Determine the [X, Y] coordinate at the center of the cell enclosing the given text.  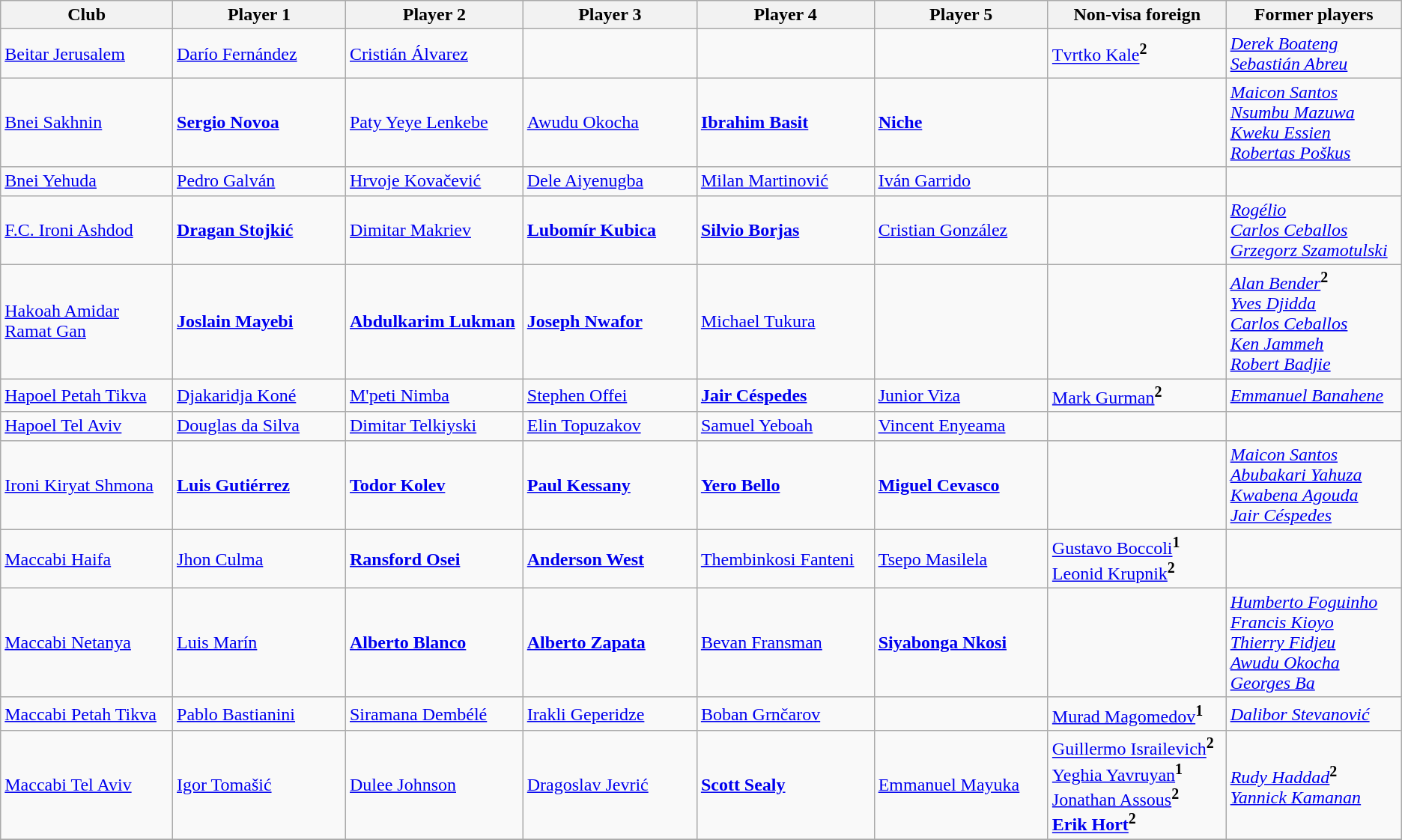
Elin Topuzakov [610, 426]
Maccabi Petah Tikva [87, 714]
Alan Bender2 Yves Djidda Carlos Ceballos Ken Jammeh Robert Badjie [1314, 322]
Jhon Culma [259, 559]
Igor Tomašić [259, 785]
Stephen Offei [610, 395]
Maccabi Netanya [87, 642]
Lubomír Kubica [610, 230]
Club [87, 15]
Non-visa foreign [1137, 15]
Humberto Foguinho Francis Kioyo Thierry Fidjeu Awudu Okocha Georges Ba [1314, 642]
Junior Viza [961, 395]
F.C. Ironi Ashdod [87, 230]
Bnei Sakhnin [87, 123]
Abdulkarim Lukman [434, 322]
Ironi Kiryat Shmona [87, 485]
Hakoah Amidar Ramat Gan [87, 322]
Murad Magomedov1 [1137, 714]
Luis Marín [259, 642]
Vincent Enyeama [961, 426]
Mark Gurman2 [1137, 395]
Luis Gutiérrez [259, 485]
Maicon Santos Abubakari Yahuza Kwabena Agouda Jair Céspedes [1314, 485]
Irakli Geperidze [610, 714]
Derek Boateng Sebastián Abreu [1314, 54]
Samuel Yeboah [785, 426]
Dragan Stojkić [259, 230]
Former players [1314, 15]
M'peti Nimba [434, 395]
Maicon Santos Nsumbu Mazuwa Kweku Essien Robertas Poškus [1314, 123]
Sergio Novoa [259, 123]
Ibrahim Basit [785, 123]
Alberto Zapata [610, 642]
Rudy Haddad2 Yannick Kamanan [1314, 785]
Jair Céspedes [785, 395]
Yero Bello [785, 485]
Dalibor Stevanović [1314, 714]
Guillermo Israilevich2 Yeghia Yavruyan1 Jonathan Assous2 Erik Hort2 [1137, 785]
Todor Kolev [434, 485]
Maccabi Haifa [87, 559]
Tvrtko Kale2 [1137, 54]
Beitar Jerusalem [87, 54]
Milan Martinović [785, 181]
Player 5 [961, 15]
Bnei Yehuda [87, 181]
Siramana Dembélé [434, 714]
Gustavo Boccoli1 Leonid Krupnik2 [1137, 559]
Silvio Borjas [785, 230]
Hrvoje Kovačević [434, 181]
Paty Yeye Lenkebe [434, 123]
Cristian González [961, 230]
Darío Fernández [259, 54]
Niche [961, 123]
Paul Kessany [610, 485]
Emmanuel Mayuka [961, 785]
Dimitar Makriev [434, 230]
Awudu Okocha [610, 123]
Cristián Álvarez [434, 54]
Hapoel Petah Tikva [87, 395]
Miguel Cevasco [961, 485]
Dulee Johnson [434, 785]
Maccabi Tel Aviv [87, 785]
Thembinkosi Fanteni [785, 559]
Anderson West [610, 559]
Bevan Fransman [785, 642]
Hapoel Tel Aviv [87, 426]
Joseph Nwafor [610, 322]
Boban Grnčarov [785, 714]
Rogélio Carlos Ceballos Grzegorz Szamotulski [1314, 230]
Douglas da Silva [259, 426]
Scott Sealy [785, 785]
Siyabonga Nkosi [961, 642]
Djakaridja Koné [259, 395]
Iván Garrido [961, 181]
Dragoslav Jevrić [610, 785]
Player 1 [259, 15]
Dele Aiyenugba [610, 181]
Player 4 [785, 15]
Pablo Bastianini [259, 714]
Alberto Blanco [434, 642]
Player 2 [434, 15]
Ransford Osei [434, 559]
Player 3 [610, 15]
Tsepo Masilela [961, 559]
Dimitar Telkiyski [434, 426]
Pedro Galván [259, 181]
Joslain Mayebi [259, 322]
Michael Tukura [785, 322]
Emmanuel Banahene [1314, 395]
